Extract the (x, y) coordinate from the center of the cell holding the provided text.  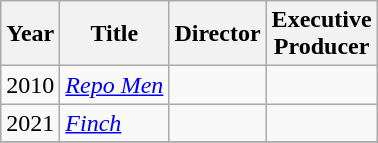
2021 (30, 123)
Year (30, 34)
Director (218, 34)
Finch (114, 123)
Title (114, 34)
Repo Men (114, 85)
ExecutiveProducer (322, 34)
2010 (30, 85)
